Detect which cell encompasses the target text, then output its [x, y] center coordinate. 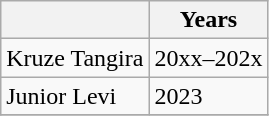
20xx–202x [208, 58]
Kruze Tangira [75, 58]
Years [208, 20]
Junior Levi [75, 96]
2023 [208, 96]
